Output the [x, y] coordinate of the center of the cell containing the given text.  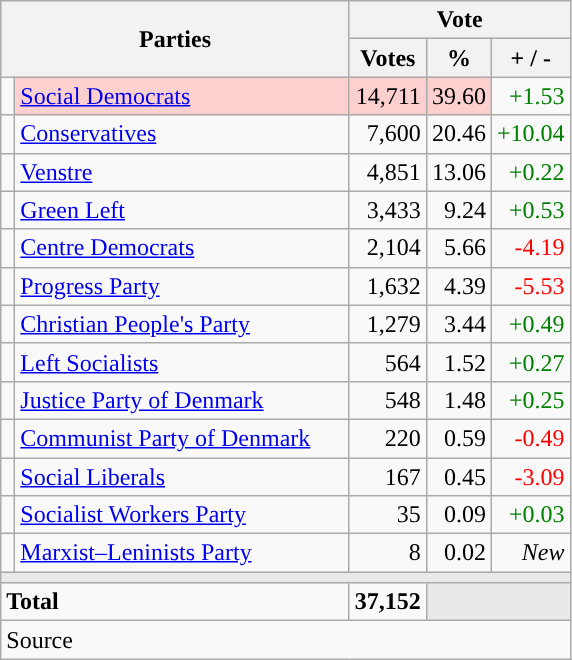
1,279 [388, 324]
35 [388, 515]
1.48 [458, 400]
Communist Party of Denmark [182, 438]
7,600 [388, 134]
548 [388, 400]
4,851 [388, 172]
Justice Party of Denmark [182, 400]
3,433 [388, 210]
Venstre [182, 172]
3.44 [458, 324]
167 [388, 477]
8 [388, 553]
Christian People's Party [182, 324]
+0.25 [530, 400]
14,711 [388, 96]
13.06 [458, 172]
1.52 [458, 362]
Total [176, 602]
-5.53 [530, 286]
20.46 [458, 134]
9.24 [458, 210]
+0.22 [530, 172]
Centre Democrats [182, 248]
4.39 [458, 286]
New [530, 553]
+0.03 [530, 515]
Source [286, 640]
Conservatives [182, 134]
0.45 [458, 477]
Progress Party [182, 286]
1,632 [388, 286]
Vote [460, 20]
+10.04 [530, 134]
+0.49 [530, 324]
Left Socialists [182, 362]
Green Left [182, 210]
Parties [176, 39]
2,104 [388, 248]
39.60 [458, 96]
Votes [388, 58]
37,152 [388, 602]
+ / - [530, 58]
Marxist–Leninists Party [182, 553]
+0.27 [530, 362]
-3.09 [530, 477]
-4.19 [530, 248]
Socialist Workers Party [182, 515]
Social Liberals [182, 477]
0.02 [458, 553]
220 [388, 438]
0.59 [458, 438]
Social Democrats [182, 96]
% [458, 58]
+1.53 [530, 96]
0.09 [458, 515]
+0.53 [530, 210]
-0.49 [530, 438]
5.66 [458, 248]
564 [388, 362]
